Return the (x, y) coordinate for the center point of the cell that contains the specified text.  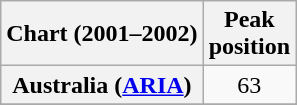
63 (249, 85)
Australia (ARIA) (102, 85)
Peakposition (249, 34)
Chart (2001–2002) (102, 34)
